Find where the given text appears and provide that cell's center as (x, y) coordinate. 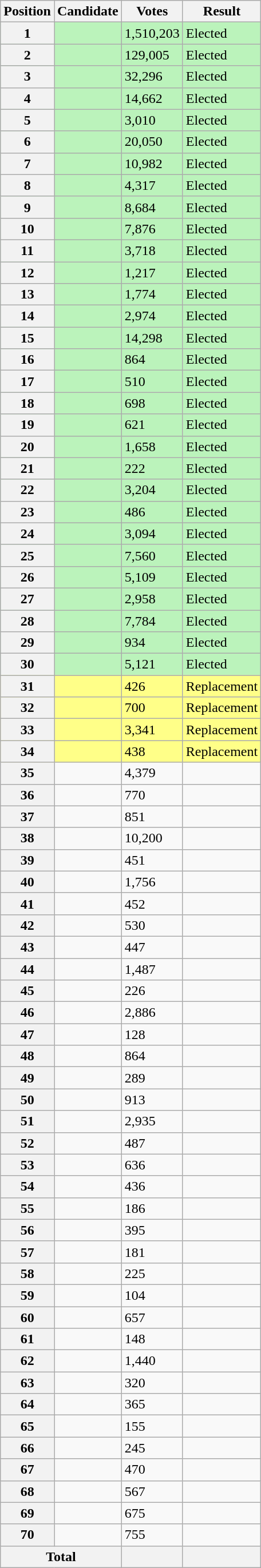
9 (27, 207)
35 (27, 773)
7 (27, 164)
Position (27, 11)
65 (27, 1426)
39 (27, 860)
1 (27, 33)
25 (27, 555)
60 (27, 1317)
4,317 (152, 185)
19 (27, 425)
Result (222, 11)
7,560 (152, 555)
2,935 (152, 1121)
8,684 (152, 207)
181 (152, 1252)
36 (27, 795)
Total (61, 1557)
10,200 (152, 838)
6 (27, 142)
148 (152, 1339)
59 (27, 1295)
67 (27, 1470)
32,296 (152, 77)
14 (27, 316)
438 (152, 751)
3,718 (152, 250)
5,121 (152, 664)
5,109 (152, 577)
28 (27, 620)
3 (27, 77)
Votes (152, 11)
486 (152, 512)
1,217 (152, 273)
13 (27, 295)
5 (27, 120)
2,958 (152, 599)
426 (152, 686)
1,440 (152, 1361)
2 (27, 55)
222 (152, 468)
10,982 (152, 164)
15 (27, 338)
61 (27, 1339)
7,784 (152, 620)
33 (27, 730)
675 (152, 1513)
470 (152, 1470)
3,010 (152, 120)
3,341 (152, 730)
27 (27, 599)
70 (27, 1535)
16 (27, 360)
63 (27, 1383)
657 (152, 1317)
320 (152, 1383)
14,662 (152, 98)
770 (152, 795)
2,886 (152, 1013)
1,658 (152, 447)
12 (27, 273)
45 (27, 991)
451 (152, 860)
32 (27, 708)
58 (27, 1273)
225 (152, 1273)
17 (27, 381)
452 (152, 904)
37 (27, 817)
436 (152, 1187)
186 (152, 1208)
447 (152, 947)
487 (152, 1143)
56 (27, 1230)
851 (152, 817)
10 (27, 229)
47 (27, 1034)
11 (27, 250)
129,005 (152, 55)
395 (152, 1230)
26 (27, 577)
53 (27, 1165)
55 (27, 1208)
567 (152, 1491)
3,094 (152, 534)
4 (27, 98)
Candidate (88, 11)
54 (27, 1187)
530 (152, 925)
23 (27, 512)
289 (152, 1078)
155 (152, 1426)
30 (27, 664)
1,487 (152, 969)
1,510,203 (152, 33)
365 (152, 1404)
38 (27, 838)
48 (27, 1056)
3,204 (152, 490)
934 (152, 643)
43 (27, 947)
621 (152, 425)
31 (27, 686)
1,756 (152, 882)
64 (27, 1404)
62 (27, 1361)
14,298 (152, 338)
49 (27, 1078)
46 (27, 1013)
510 (152, 381)
4,379 (152, 773)
34 (27, 751)
700 (152, 708)
245 (152, 1448)
52 (27, 1143)
226 (152, 991)
24 (27, 534)
50 (27, 1100)
29 (27, 643)
636 (152, 1165)
44 (27, 969)
104 (152, 1295)
20 (27, 447)
69 (27, 1513)
21 (27, 468)
40 (27, 882)
20,050 (152, 142)
42 (27, 925)
128 (152, 1034)
7,876 (152, 229)
8 (27, 185)
66 (27, 1448)
913 (152, 1100)
18 (27, 403)
2,974 (152, 316)
22 (27, 490)
57 (27, 1252)
41 (27, 904)
51 (27, 1121)
698 (152, 403)
755 (152, 1535)
1,774 (152, 295)
68 (27, 1491)
